Provide the [X, Y] coordinate of the cell's center where the given text is located.  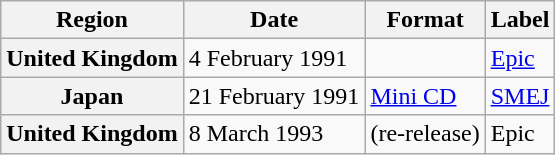
Mini CD [425, 96]
SMEJ [520, 96]
Japan [92, 96]
Date [274, 20]
Format [425, 20]
(re-release) [425, 134]
21 February 1991 [274, 96]
8 March 1993 [274, 134]
Label [520, 20]
4 February 1991 [274, 58]
Region [92, 20]
